Extract the [X, Y] coordinate from the center of the cell holding the provided text.  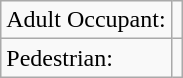
Pedestrian: [86, 58]
Adult Occupant: [86, 20]
